Detect which cell encompasses the target text, then output its (X, Y) center coordinate. 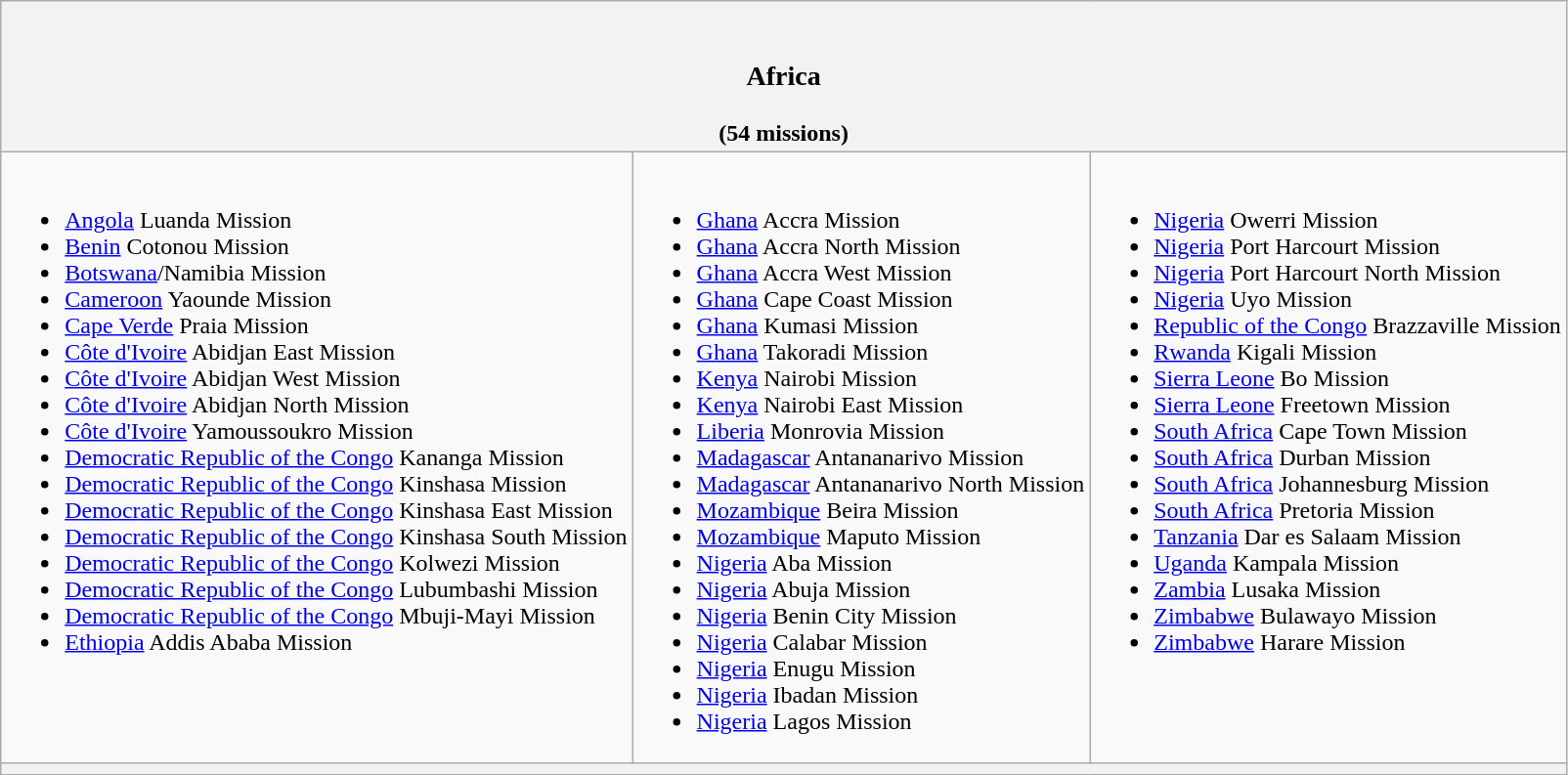
Africa(54 missions) (784, 76)
